Extract the (X, Y) coordinate from the center of the cell holding the provided text.  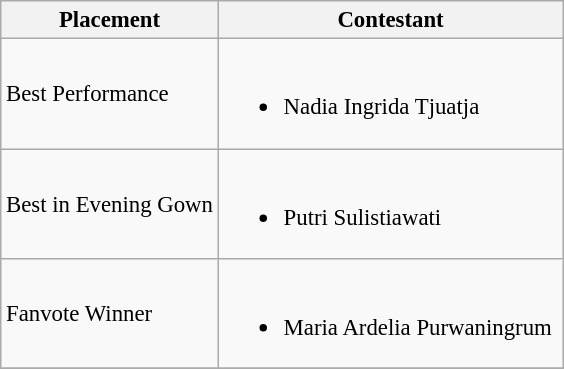
Maria Ardelia Purwaningrum (390, 314)
Best Performance (110, 94)
Putri Sulistiawati (390, 204)
Nadia Ingrida Tjuatja (390, 94)
Best in Evening Gown (110, 204)
Contestant (390, 20)
Placement (110, 20)
Fanvote Winner (110, 314)
